Detect which cell encompasses the target text, then output its [X, Y] center coordinate. 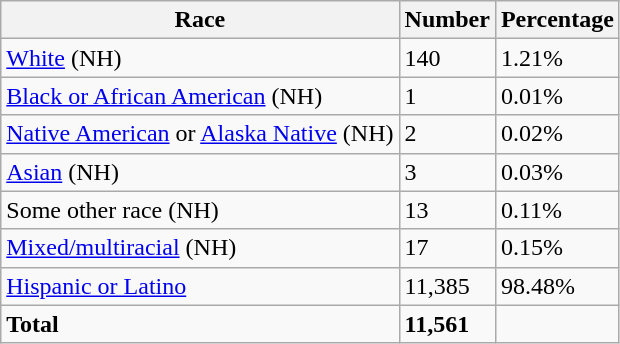
3 [447, 172]
Asian (NH) [200, 172]
Number [447, 20]
Percentage [557, 20]
1.21% [557, 58]
1 [447, 96]
11,385 [447, 286]
11,561 [447, 324]
2 [447, 134]
Mixed/multiracial (NH) [200, 248]
140 [447, 58]
0.02% [557, 134]
98.48% [557, 286]
0.01% [557, 96]
Total [200, 324]
Some other race (NH) [200, 210]
13 [447, 210]
Black or African American (NH) [200, 96]
0.15% [557, 248]
0.11% [557, 210]
0.03% [557, 172]
White (NH) [200, 58]
17 [447, 248]
Native American or Alaska Native (NH) [200, 134]
Hispanic or Latino [200, 286]
Race [200, 20]
